Return the [x, y] coordinate for the center point of the cell that contains the specified text.  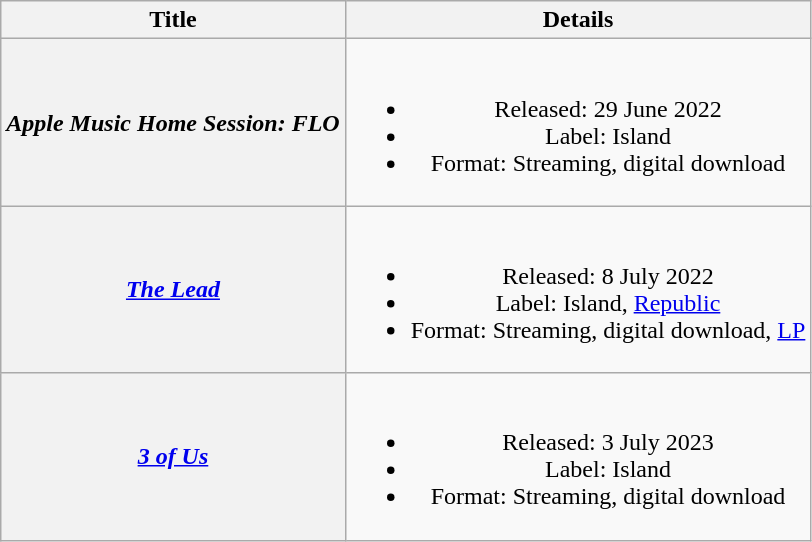
Details [578, 20]
Released: 3 July 2023Label: IslandFormat: Streaming, digital download [578, 456]
Released: 8 July 2022Label: Island, RepublicFormat: Streaming, digital download, LP [578, 290]
3 of Us [173, 456]
Released: 29 June 2022Label: IslandFormat: Streaming, digital download [578, 122]
Title [173, 20]
The Lead [173, 290]
Apple Music Home Session: FLO [173, 122]
